Detect which cell encompasses the target text, then output its (X, Y) center coordinate. 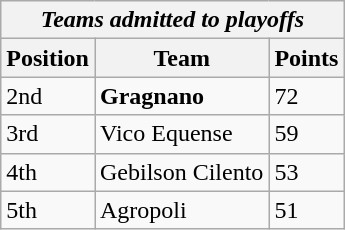
Team (181, 58)
Gebilson Cilento (181, 172)
Position (48, 58)
Agropoli (181, 210)
Teams admitted to playoffs (172, 20)
3rd (48, 134)
Vico Equense (181, 134)
5th (48, 210)
Points (306, 58)
72 (306, 96)
Gragnano (181, 96)
2nd (48, 96)
53 (306, 172)
51 (306, 210)
59 (306, 134)
4th (48, 172)
